Scan for the cell matching the given text and deliver its [X, Y] coordinate at center. 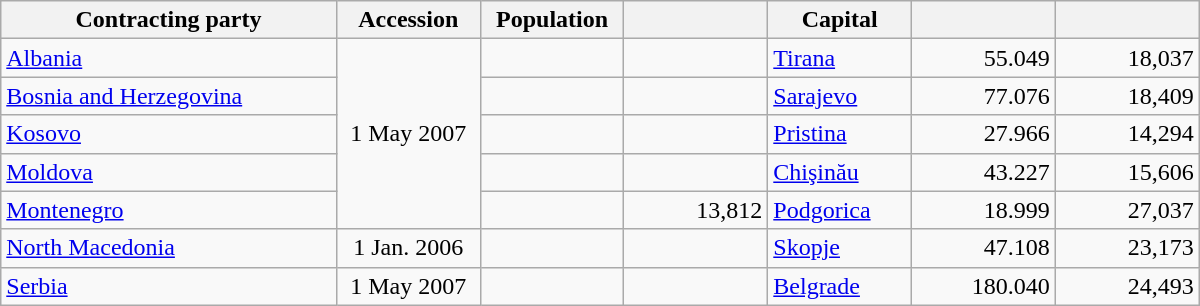
27,037 [1127, 210]
47.108 [984, 248]
Pristina [840, 134]
Sarajevo [840, 96]
Moldova [169, 172]
Bosnia and Herzegovina [169, 96]
18.999 [984, 210]
Tirana [840, 58]
55.049 [984, 58]
Chişinău [840, 172]
Skopje [840, 248]
Capital [840, 20]
Accession [408, 20]
Albania [169, 58]
14,294 [1127, 134]
23,173 [1127, 248]
Montenegro [169, 210]
27.966 [984, 134]
43.227 [984, 172]
Podgorica [840, 210]
Population [552, 20]
Contracting party [169, 20]
Belgrade [840, 286]
1 Jan. 2006 [408, 248]
Serbia [169, 286]
180.040 [984, 286]
Kosovo [169, 134]
18,037 [1127, 58]
77.076 [984, 96]
13,812 [696, 210]
24,493 [1127, 286]
15,606 [1127, 172]
North Macedonia [169, 248]
18,409 [1127, 96]
